Output the [X, Y] coordinate of the center of the cell containing the given text.  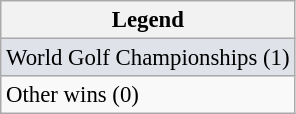
World Golf Championships (1) [148, 58]
Legend [148, 20]
Other wins (0) [148, 95]
